Extract the (X, Y) coordinate from the center of the cell holding the provided text.  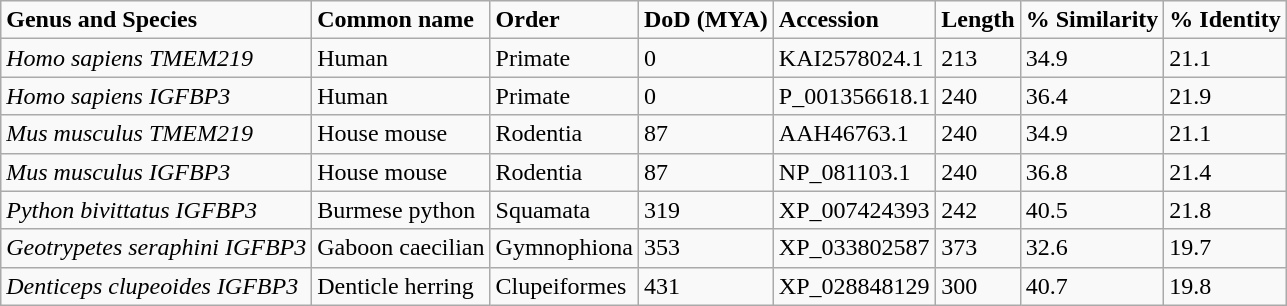
Python bivittatus IGFBP3 (156, 210)
40.7 (1092, 286)
AAH46763.1 (854, 134)
% Similarity (1092, 20)
Order (564, 20)
DoD (MYA) (706, 20)
Geotrypetes seraphini IGFBP3 (156, 248)
XP_033802587 (854, 248)
353 (706, 248)
36.8 (1092, 172)
P_001356618.1 (854, 96)
Burmese python (401, 210)
Clupeiformes (564, 286)
% Identity (1225, 20)
Accession (854, 20)
Homo sapiens TMEM219 (156, 58)
319 (706, 210)
XP_028848129 (854, 286)
Mus musculus IGFBP3 (156, 172)
19.7 (1225, 248)
Denticeps clupeoides IGFBP3 (156, 286)
Homo sapiens IGFBP3 (156, 96)
431 (706, 286)
Gymnophiona (564, 248)
Common name (401, 20)
KAI2578024.1 (854, 58)
Gaboon caecilian (401, 248)
NP_081103.1 (854, 172)
21.4 (1225, 172)
21.9 (1225, 96)
373 (978, 248)
XP_007424393 (854, 210)
21.8 (1225, 210)
242 (978, 210)
Genus and Species (156, 20)
300 (978, 286)
40.5 (1092, 210)
Length (978, 20)
Squamata (564, 210)
213 (978, 58)
Mus musculus TMEM219 (156, 134)
32.6 (1092, 248)
36.4 (1092, 96)
Denticle herring (401, 286)
19.8 (1225, 286)
